Find where the given text appears and provide that cell's center as (x, y) coordinate. 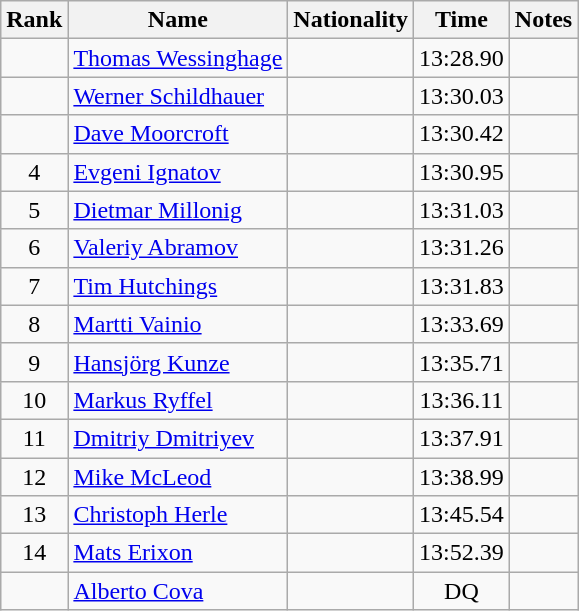
Rank (34, 20)
13:37.91 (462, 438)
13:28.90 (462, 58)
10 (34, 400)
13:33.69 (462, 324)
Alberto Cova (178, 591)
9 (34, 362)
13:30.95 (462, 172)
Notes (543, 20)
Hansjörg Kunze (178, 362)
Dave Moorcroft (178, 134)
Mike McLeod (178, 477)
11 (34, 438)
13:30.03 (462, 96)
Tim Hutchings (178, 286)
Dietmar Millonig (178, 210)
Markus Ryffel (178, 400)
Thomas Wessinghage (178, 58)
13:31.26 (462, 248)
4 (34, 172)
13:31.83 (462, 286)
Christoph Herle (178, 515)
Werner Schildhauer (178, 96)
Martti Vainio (178, 324)
Dmitriy Dmitriyev (178, 438)
13 (34, 515)
Mats Erixon (178, 553)
Nationality (351, 20)
Evgeni Ignatov (178, 172)
13:36.11 (462, 400)
5 (34, 210)
Name (178, 20)
Time (462, 20)
13:52.39 (462, 553)
7 (34, 286)
DQ (462, 591)
6 (34, 248)
13:38.99 (462, 477)
13:30.42 (462, 134)
13:45.54 (462, 515)
13:35.71 (462, 362)
14 (34, 553)
8 (34, 324)
13:31.03 (462, 210)
12 (34, 477)
Valeriy Abramov (178, 248)
